Extract the (X, Y) coordinate from the center of the cell holding the provided text.  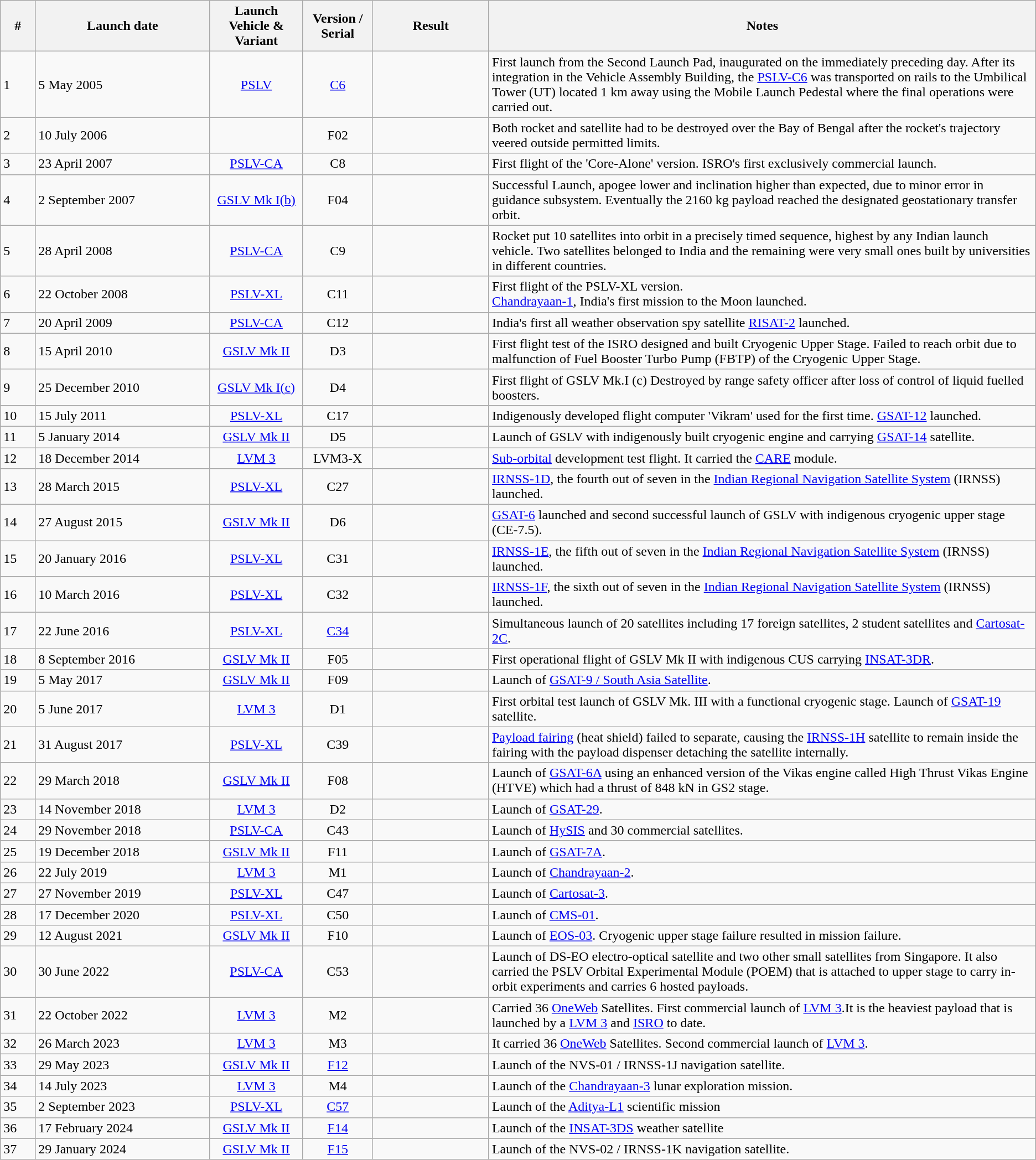
34 (18, 1086)
28 April 2008 (123, 251)
27 November 2019 (123, 893)
Launch of the NVS-02 / IRNSS-1K navigation satellite. (762, 1149)
Launch of Cartosat-3. (762, 893)
F02 (338, 135)
23 (18, 809)
29 March 2018 (123, 780)
15 April 2010 (123, 351)
M4 (338, 1086)
22 October 2022 (123, 1015)
21 (18, 745)
Launch of GSAT-6A using an enhanced version of the Vikas engine called High Thrust Vikas Engine (HTVE) which had a thrust of 848 kN in GS2 stage. (762, 780)
24 (18, 830)
Launch of EOS-03. Cryogenic upper stage failure resulted in mission failure. (762, 936)
2 (18, 135)
27 (18, 893)
2 September 2023 (123, 1107)
Notes (762, 26)
M1 (338, 872)
26 March 2023 (123, 1044)
7 (18, 323)
C34 (338, 631)
Result (431, 26)
20 January 2016 (123, 559)
25 December 2010 (123, 387)
14 November 2018 (123, 809)
D3 (338, 351)
Launch of GSAT-7A. (762, 851)
5 May 2017 (123, 680)
8 (18, 351)
5 January 2014 (123, 437)
D2 (338, 809)
19 (18, 680)
C6 (338, 84)
4 (18, 200)
Launch of CMS-01. (762, 915)
25 (18, 851)
30 June 2022 (123, 972)
F08 (338, 780)
22 (18, 780)
36 (18, 1128)
14 July 2023 (123, 1086)
15 July 2011 (123, 416)
10 July 2006 (123, 135)
C11 (338, 294)
IRNSS-1F, the sixth out of seven in the Indian Regional Navigation Satellite System (IRNSS) launched. (762, 594)
F10 (338, 936)
C27 (338, 487)
F14 (338, 1128)
29 May 2023 (123, 1065)
29 (18, 936)
26 (18, 872)
M2 (338, 1015)
Launch of the NVS-01 / IRNSS-1J navigation satellite. (762, 1065)
31 (18, 1015)
First operational flight of GSLV Mk II with indigenous CUS carrying INSAT-3DR. (762, 659)
It carried 36 OneWeb Satellites. Second commercial launch of LVM 3. (762, 1044)
13 (18, 487)
D6 (338, 522)
12 August 2021 (123, 936)
IRNSS-1D, the fourth out of seven in the Indian Regional Navigation Satellite System (IRNSS) launched. (762, 487)
2 September 2007 (123, 200)
22 July 2019 (123, 872)
GSAT-6 launched and second successful launch of GSLV with indigenous cryogenic upper stage (CE-7.5). (762, 522)
C17 (338, 416)
F09 (338, 680)
Launch Vehicle & Variant (256, 26)
C8 (338, 164)
# (18, 26)
First flight of the 'Core-Alone' version. ISRO's first exclusively commercial launch. (762, 164)
11 (18, 437)
Indigenously developed flight computer 'Vikram' used for the first time. GSAT-12 launched. (762, 416)
First orbital test launch of GSLV Mk. III with a functional cryogenic stage. Launch of GSAT-19 satellite. (762, 708)
37 (18, 1149)
First flight of GSLV Mk.I (c) Destroyed by range safety officer after loss of control of liquid fuelled boosters. (762, 387)
5 (18, 251)
LVM3-X (338, 458)
30 (18, 972)
Launch of GSLV with indigenously built cryogenic engine and carrying GSAT-14 satellite. (762, 437)
C43 (338, 830)
Launch of the Aditya-L1 scientific mission (762, 1107)
10 March 2016 (123, 594)
Carried 36 OneWeb Satellites. First commercial launch of LVM 3.It is the heaviest payload that is launched by a LVM 3 and ISRO to date. (762, 1015)
17 December 2020 (123, 915)
Launch date (123, 26)
Launch of GSAT-9 / South Asia Satellite. (762, 680)
18 (18, 659)
17 February 2024 (123, 1128)
Launch of Chandrayaan-2. (762, 872)
5 May 2005 (123, 84)
18 December 2014 (123, 458)
16 (18, 594)
Launch of the INSAT-3DS weather satellite (762, 1128)
32 (18, 1044)
D5 (338, 437)
8 September 2016 (123, 659)
12 (18, 458)
F11 (338, 851)
10 (18, 416)
F05 (338, 659)
C32 (338, 594)
9 (18, 387)
Launch of GSAT-29. (762, 809)
20 (18, 708)
C47 (338, 893)
India's first all weather observation spy satellite RISAT-2 launched. (762, 323)
28 (18, 915)
F12 (338, 1065)
1 (18, 84)
IRNSS-1E, the fifth out of seven in the Indian Regional Navigation Satellite System (IRNSS) launched. (762, 559)
C53 (338, 972)
23 April 2007 (123, 164)
C31 (338, 559)
F15 (338, 1149)
GSLV Mk I(b) (256, 200)
6 (18, 294)
29 January 2024 (123, 1149)
Launch of the Chandrayaan-3 lunar exploration mission. (762, 1086)
20 April 2009 (123, 323)
22 June 2016 (123, 631)
17 (18, 631)
First flight of the PSLV-XL version. Chandrayaan-1, India's first mission to the Moon launched. (762, 294)
33 (18, 1065)
19 December 2018 (123, 851)
27 August 2015 (123, 522)
22 October 2008 (123, 294)
28 March 2015 (123, 487)
29 November 2018 (123, 830)
D1 (338, 708)
M3 (338, 1044)
5 June 2017 (123, 708)
3 (18, 164)
C57 (338, 1107)
D4 (338, 387)
C9 (338, 251)
Simultaneous launch of 20 satellites including 17 foreign satellites, 2 student satellites and Cartosat-2C. (762, 631)
PSLV (256, 84)
C12 (338, 323)
14 (18, 522)
F04 (338, 200)
Version / Serial (338, 26)
C39 (338, 745)
C50 (338, 915)
Launch of HySIS and 30 commercial satellites. (762, 830)
Both rocket and satellite had to be destroyed over the Bay of Bengal after the rocket's trajectory veered outside permitted limits. (762, 135)
Sub-orbital development test flight. It carried the CARE module. (762, 458)
15 (18, 559)
31 August 2017 (123, 745)
GSLV Mk I(c) (256, 387)
35 (18, 1107)
